Identify which cell holds the provided text, then report its (X, Y) central coordinate. 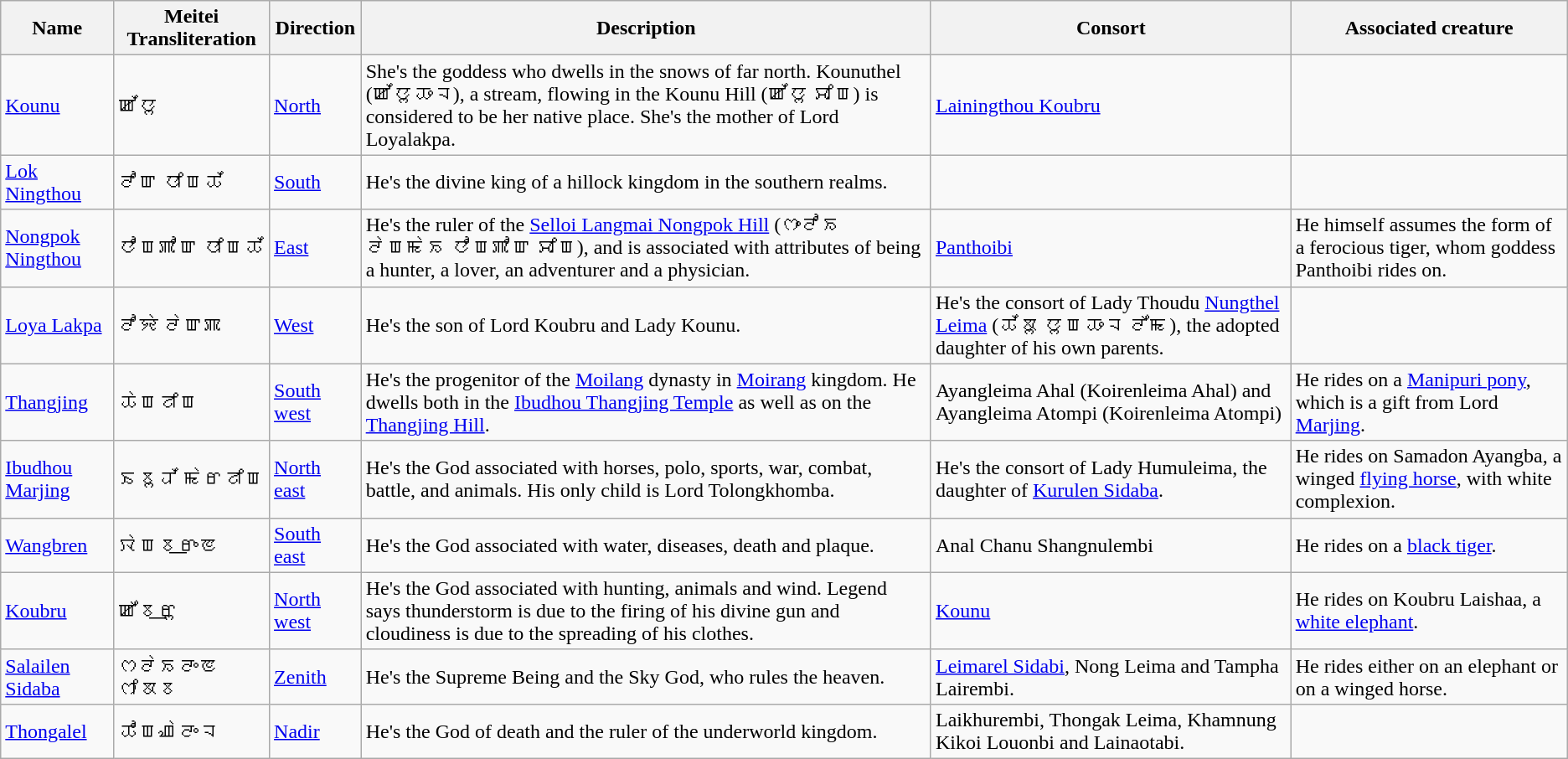
ꯀꯩꯕ꯭ꯔꯨ (192, 611)
South west (316, 402)
He rides on a Manipuri pony, which is a gift from Lord Marjing. (1429, 402)
He's the progenitor of the Moilang dynasty in Moirang kingdom. He dwells both in the Ibudhou Thangjing Temple as well as on the Thangjing Hill. (646, 402)
ꯅꯣꯡꯄꯣꯛ ꯅꯤꯡꯊꯧ (192, 248)
He's the God associated with water, diseases, death and plaque. (646, 545)
Wangbren (57, 545)
ꯊꯥꯡꯖꯤꯡ (192, 402)
ꯁꯂꯥꯢꯂꯦꯟ ꯁꯤꯗꯕ (192, 677)
Nongpok Ningthou (57, 248)
Direction (316, 28)
Zenith (316, 677)
Panthoibi (1111, 248)
Description (646, 28)
ꯂꯣꯛ ꯅꯤꯡꯊꯧ (192, 183)
South east (316, 545)
Laikhurembi, Thongak Leima, Khamnung Kikoi Louonbi and Lainaotabi. (1111, 731)
East (316, 248)
Ibudhou Marjing (57, 479)
ꯋꯥꯡꯕ꯭ꯔꯦꯟ (192, 545)
Salailen Sidaba (57, 677)
Ayangleima Ahal (Koirenleima Ahal) and Ayangleima Atompi (Koirenleima Atompi) (1111, 402)
Koubru (57, 611)
North east (316, 479)
Consort (1111, 28)
North (316, 106)
He's the divine king of a hillock kingdom in the southern realms. (646, 183)
He's the consort of Lady Thoudu Nungthel Leima (ꯊꯧꯗꯨ ꯅꯨꯡꯊꯦꯜ ꯂꯩꯃ), the adopted daughter of his own parents. (1111, 325)
ꯏꯕꯨꯙꯧ ꯃꯥꯔꯖꯤꯡ (192, 479)
Anal Chanu Shangnulembi (1111, 545)
He's the God of death and the ruler of the underworld kingdom. (646, 731)
He's the God associated with horses, polo, sports, war, combat, battle, and animals. His only child is Lord Tolongkhomba. (646, 479)
West (316, 325)
Meitei Transliteration (192, 28)
Nadir (316, 731)
ꯀꯧꯅꯨ (192, 106)
Loya Lakpa (57, 325)
Thongalel (57, 731)
ꯊꯣꯡꯉꯥꯂꯦꯜ (192, 731)
He rides on Samadon Ayangba, a winged flying horse, with white complexion. (1429, 479)
ꯂꯣꯌꯥ ꯂꯥꯛꯄ (192, 325)
He rides on Koubru Laishaa, a white elephant. (1429, 611)
He's the son of Lord Koubru and Lady Kounu. (646, 325)
Leimarel Sidabi, Nong Leima and Tampha Lairembi. (1111, 677)
South (316, 183)
Associated creature (1429, 28)
He himself assumes the form of a ferocious tiger, whom goddess Panthoibi rides on. (1429, 248)
Lok Ningthou (57, 183)
North west (316, 611)
He's the consort of Lady Humuleima, the daughter of Kurulen Sidaba. (1111, 479)
He's the Supreme Being and the Sky God, who rules the heaven. (646, 677)
Lainingthou Koubru (1111, 106)
He rides either on an elephant or on a winged horse. (1429, 677)
He rides on a black tiger. (1429, 545)
Name (57, 28)
Thangjing (57, 402)
